Pinpoint the cell where the given text exists, returning its (X, Y) midpoint coordinate. 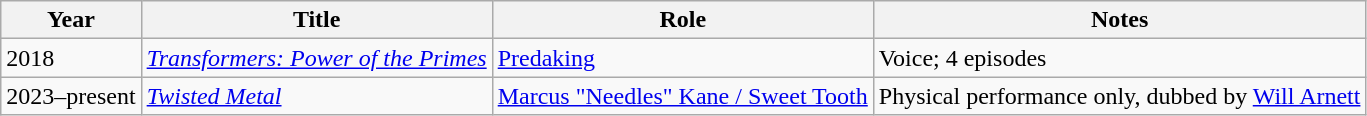
Notes (1120, 20)
Marcus "Needles" Kane / Sweet Tooth (682, 96)
2023–present (71, 96)
Physical performance only, dubbed by Will Arnett (1120, 96)
Twisted Metal (316, 96)
Voice; 4 episodes (1120, 58)
Transformers: Power of the Primes (316, 58)
Predaking (682, 58)
2018 (71, 58)
Title (316, 20)
Role (682, 20)
Year (71, 20)
